Determine the [X, Y] coordinate at the center of the cell enclosing the given text.  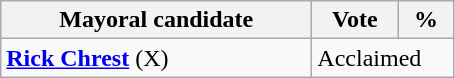
Acclaimed [383, 58]
Vote [355, 20]
Mayoral candidate [156, 20]
Rick Chrest (X) [156, 58]
% [426, 20]
